Search for the cell housing the specified text and yield its [X, Y] center coordinate. 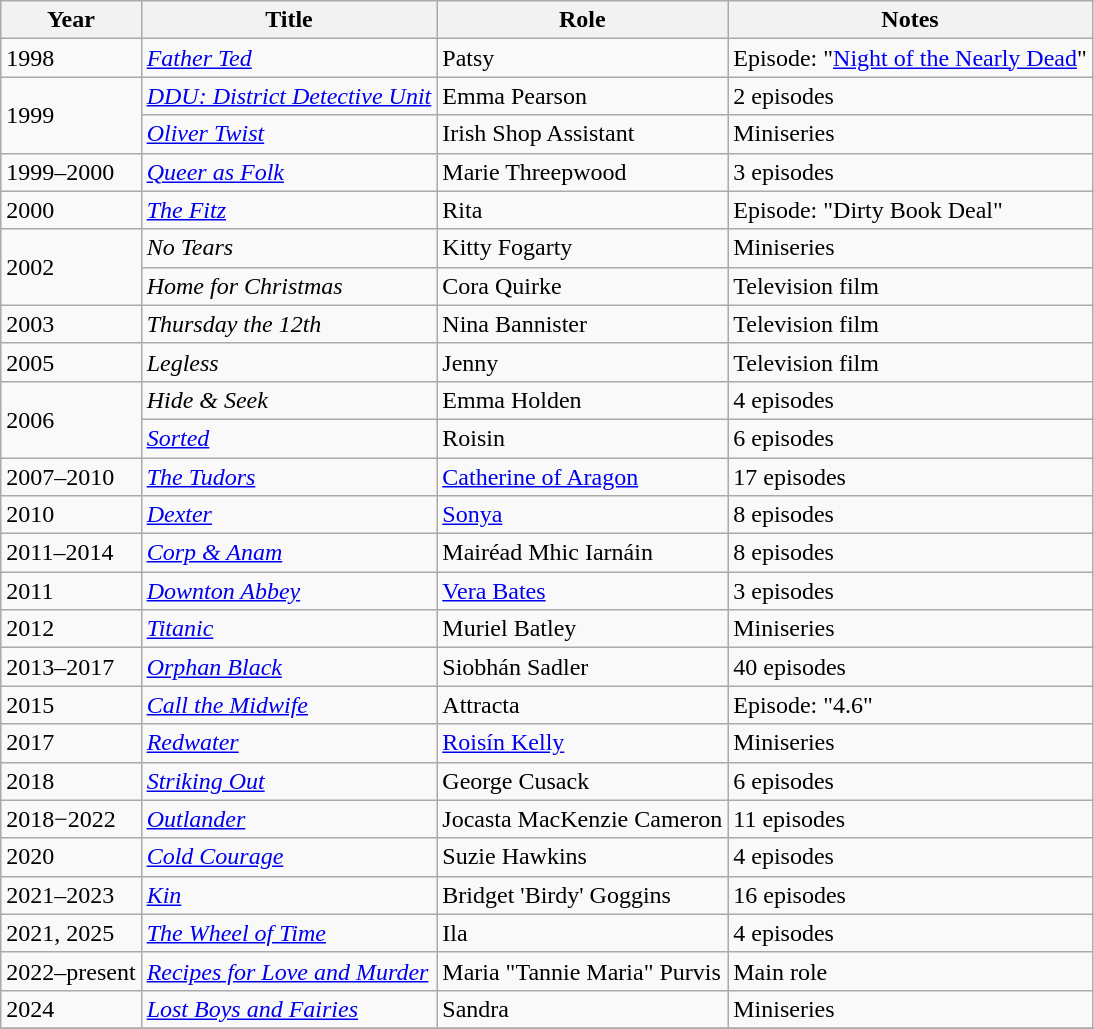
Jocasta MacKenzie Cameron [582, 819]
Cora Quirke [582, 286]
2012 [71, 629]
Patsy [582, 58]
Nina Bannister [582, 324]
No Tears [289, 248]
Title [289, 20]
2010 [71, 515]
Sonya [582, 515]
2021–2023 [71, 895]
Rita [582, 210]
Redwater [289, 743]
Kin [289, 895]
Hide & Seek [289, 400]
2005 [71, 362]
2006 [71, 419]
Dexter [289, 515]
Mairéad Mhic Iarnáin [582, 553]
Emma Holden [582, 400]
Ila [582, 933]
The Tudors [289, 477]
11 episodes [910, 819]
Vera Bates [582, 591]
2022–present [71, 971]
Home for Christmas [289, 286]
Roisin [582, 438]
2 episodes [910, 96]
2011–2014 [71, 553]
40 episodes [910, 667]
Episode: "Dirty Book Deal" [910, 210]
Emma Pearson [582, 96]
2020 [71, 857]
Attracta [582, 705]
Corp & Anam [289, 553]
Roisín Kelly [582, 743]
Jenny [582, 362]
Striking Out [289, 781]
Suzie Hawkins [582, 857]
2003 [71, 324]
Sandra [582, 1009]
2024 [71, 1009]
Main role [910, 971]
16 episodes [910, 895]
2013–2017 [71, 667]
Notes [910, 20]
Muriel Batley [582, 629]
Thursday the 12th [289, 324]
Bridget 'Birdy' Goggins [582, 895]
Titanic [289, 629]
1999–2000 [71, 172]
Kitty Fogarty [582, 248]
The Fitz [289, 210]
Oliver Twist [289, 134]
Recipes for Love and Murder [289, 971]
Marie Threepwood [582, 172]
1999 [71, 115]
Role [582, 20]
Maria "Tannie Maria" Purvis [582, 971]
Year [71, 20]
Episode: "Night of the Nearly Dead" [910, 58]
George Cusack [582, 781]
2018 [71, 781]
Siobhán Sadler [582, 667]
Father Ted [289, 58]
2015 [71, 705]
The Wheel of Time [289, 933]
2021, 2025 [71, 933]
Legless [289, 362]
Queer as Folk [289, 172]
Outlander [289, 819]
2017 [71, 743]
Cold Courage [289, 857]
Downton Abbey [289, 591]
Sorted [289, 438]
Call the Midwife [289, 705]
1998 [71, 58]
DDU: District Detective Unit [289, 96]
2018−2022 [71, 819]
2011 [71, 591]
Lost Boys and Fairies [289, 1009]
Irish Shop Assistant [582, 134]
17 episodes [910, 477]
2002 [71, 267]
Orphan Black [289, 667]
2007–2010 [71, 477]
2000 [71, 210]
Catherine of Aragon [582, 477]
Episode: "4.6" [910, 705]
